Return the [x, y] coordinate for the center point of the cell that contains the specified text.  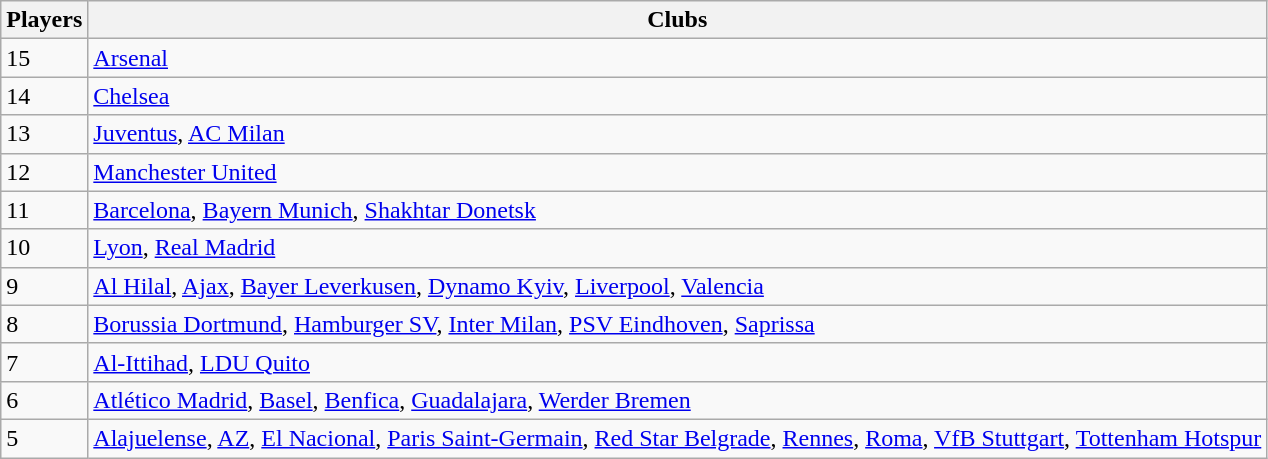
Arsenal [678, 58]
Borussia Dortmund, Hamburger SV, Inter Milan, PSV Eindhoven, Saprissa [678, 324]
Chelsea [678, 96]
15 [44, 58]
6 [44, 400]
Players [44, 20]
Juventus, AC Milan [678, 134]
10 [44, 248]
12 [44, 172]
Atlético Madrid, Basel, Benfica, Guadalajara, Werder Bremen [678, 400]
Manchester United [678, 172]
Al Hilal, Ajax, Bayer Leverkusen, Dynamo Kyiv, Liverpool, Valencia [678, 286]
Barcelona, Bayern Munich, Shakhtar Donetsk [678, 210]
7 [44, 362]
9 [44, 286]
Al-Ittihad, LDU Quito [678, 362]
Alajuelense, AZ, El Nacional, Paris Saint-Germain, Red Star Belgrade, Rennes, Roma, VfB Stuttgart, Tottenham Hotspur [678, 438]
Lyon, Real Madrid [678, 248]
14 [44, 96]
11 [44, 210]
8 [44, 324]
13 [44, 134]
5 [44, 438]
Clubs [678, 20]
